Pinpoint the cell where the given text exists, returning its (x, y) midpoint coordinate. 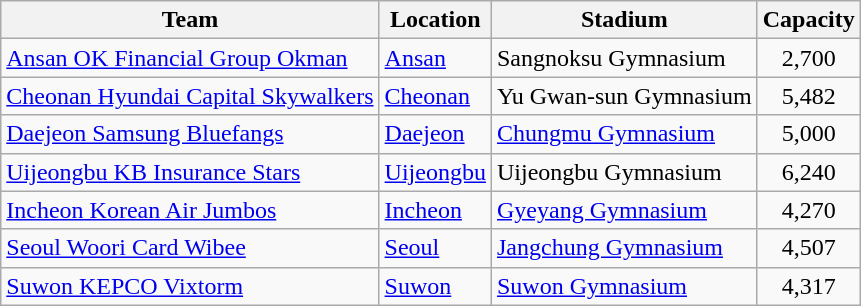
Cheonan Hyundai Capital Skywalkers (190, 96)
Capacity (808, 20)
Suwon KEPCO Vixtorm (190, 286)
4,507 (808, 248)
Incheon (435, 210)
Ansan OK Financial Group Okman (190, 58)
4,317 (808, 286)
4,270 (808, 210)
Suwon Gymnasium (624, 286)
Cheonan (435, 96)
5,482 (808, 96)
Team (190, 20)
Seoul Woori Card Wibee (190, 248)
Uijeongbu (435, 172)
Ansan (435, 58)
5,000 (808, 134)
2,700 (808, 58)
Seoul (435, 248)
Sangnoksu Gymnasium (624, 58)
Jangchung Gymnasium (624, 248)
Yu Gwan-sun Gymnasium (624, 96)
Gyeyang Gymnasium (624, 210)
Location (435, 20)
Uijeongbu KB Insurance Stars (190, 172)
Daejeon (435, 134)
Daejeon Samsung Bluefangs (190, 134)
Incheon Korean Air Jumbos (190, 210)
Chungmu Gymnasium (624, 134)
Suwon (435, 286)
6,240 (808, 172)
Uijeongbu Gymnasium (624, 172)
Stadium (624, 20)
